Return (X, Y) of the center of cell containing provided text 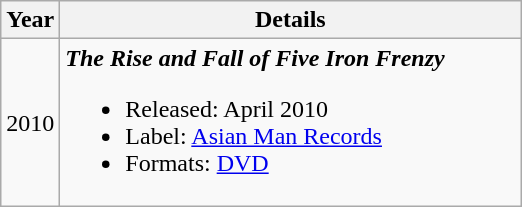
The Rise and Fall of Five Iron FrenzyReleased: April 2010Label: Asian Man RecordsFormats: DVD (290, 122)
Year (30, 20)
Details (290, 20)
2010 (30, 122)
